Scan for the cell matching the given text and deliver its [x, y] coordinate at center. 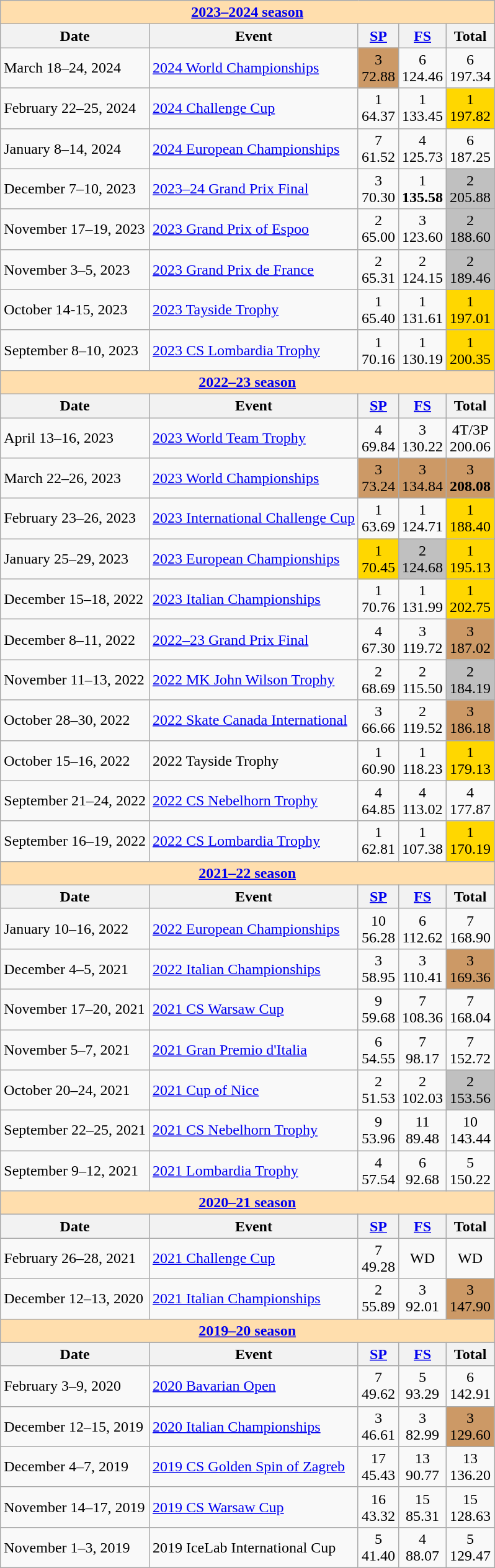
January 8–14, 2024 [75, 149]
October 14-15, 2023 [75, 310]
2024 World Championships [253, 68]
February 22–25, 2024 [75, 108]
7 108.36 [422, 1009]
1 202.75 [470, 599]
2021 Cup of Nice [253, 1090]
February 26–28, 2021 [75, 1259]
October 15–16, 2022 [75, 760]
3 58.95 [378, 968]
2021 CS Nebelhorn Trophy [253, 1131]
2024 Challenge Cup [253, 108]
1 197.01 [470, 310]
December 7–10, 2023 [75, 188]
2021 Gran Premio d'Italia [253, 1049]
1 195.13 [470, 559]
2 205.88 [470, 188]
5 41.40 [378, 1548]
2022 MK John Wilson Trophy [253, 680]
1 131.99 [422, 599]
2023 World Championships [253, 479]
3 129.60 [470, 1426]
6 187.25 [470, 149]
2022 Skate Canada International [253, 720]
2019 CS Golden Spin of Zagreb [253, 1467]
2021 Lombardia Trophy [253, 1171]
February 3–9, 2020 [75, 1386]
16 43.32 [378, 1507]
2 68.69 [378, 680]
February 23–26, 2023 [75, 518]
3 169.36 [470, 968]
2023–2024 season [247, 12]
2 115.50 [422, 680]
1 197.82 [470, 108]
1 60.90 [378, 760]
6 92.68 [422, 1171]
December 8–11, 2022 [75, 640]
10 143.44 [470, 1131]
1 170.19 [470, 841]
1 107.38 [422, 841]
2021 Challenge Cup [253, 1259]
13 136.20 [470, 1467]
2021 Italian Championships [253, 1298]
September 8–10, 2023 [75, 350]
5 93.29 [422, 1386]
6 54.55 [378, 1049]
December 12–13, 2020 [75, 1298]
7 168.04 [470, 1009]
2022 CS Lombardia Trophy [253, 841]
December 4–7, 2019 [75, 1467]
1 70.16 [378, 350]
9 59.68 [378, 1009]
2022–23 Grand Prix Final [253, 640]
7 49.28 [378, 1259]
4T/3P 200.06 [470, 438]
2 65.00 [378, 229]
November 17–19, 2023 [75, 229]
3 73.24 [378, 479]
March 18–24, 2024 [75, 68]
4 67.30 [378, 640]
2022–23 season [247, 382]
6 197.34 [470, 68]
2023 International Challenge Cup [253, 518]
November 3–5, 2023 [75, 269]
1 131.61 [422, 310]
2023 World Team Trophy [253, 438]
2 51.53 [378, 1090]
2020–21 season [247, 1203]
7 152.72 [470, 1049]
2024 European Championships [253, 149]
2019 IceLab International Cup [253, 1548]
September 16–19, 2022 [75, 841]
7 49.62 [378, 1386]
2019–20 season [247, 1331]
December 4–5, 2021 [75, 968]
2022 Tayside Trophy [253, 760]
2022 European Championships [253, 929]
1 65.40 [378, 310]
November 5–7, 2021 [75, 1049]
4 57.54 [378, 1171]
3 66.66 [378, 720]
1 133.45 [422, 108]
1 62.81 [378, 841]
2021–22 season [247, 873]
2021 CS Warsaw Cup [253, 1009]
4 64.85 [378, 801]
January 25–29, 2023 [75, 559]
2 189.46 [470, 269]
2023 Italian Championships [253, 599]
15 85.31 [422, 1507]
November 1–3, 2019 [75, 1548]
3 186.18 [470, 720]
4 125.73 [422, 149]
1 63.69 [378, 518]
December 12–15, 2019 [75, 1426]
September 22–25, 2021 [75, 1131]
1 124.71 [422, 518]
March 22–26, 2023 [75, 479]
November 11–13, 2022 [75, 680]
3 110.41 [422, 968]
3 123.60 [422, 229]
2023–24 Grand Prix Final [253, 188]
5 150.22 [470, 1171]
October 28–30, 2022 [75, 720]
1 64.37 [378, 108]
2023 European Championships [253, 559]
2019 CS Warsaw Cup [253, 1507]
January 10–16, 2022 [75, 929]
November 17–20, 2021 [75, 1009]
3 70.30 [378, 188]
April 13–16, 2023 [75, 438]
4 113.02 [422, 801]
3 187.02 [470, 640]
2 65.31 [378, 269]
3 130.22 [422, 438]
September 21–24, 2022 [75, 801]
7 168.90 [470, 929]
3 119.72 [422, 640]
1 179.13 [470, 760]
4 88.07 [422, 1548]
2 102.03 [422, 1090]
3 46.61 [378, 1426]
15 128.63 [470, 1507]
3 72.88 [378, 68]
2 124.68 [422, 559]
2 184.19 [470, 680]
7 98.17 [422, 1049]
2 188.60 [470, 229]
2022 CS Nebelhorn Trophy [253, 801]
1 70.45 [378, 559]
4 177.87 [470, 801]
1 70.76 [378, 599]
October 20–24, 2021 [75, 1090]
13 90.77 [422, 1467]
4 69.84 [378, 438]
2020 Bavarian Open [253, 1386]
17 45.43 [378, 1467]
11 89.48 [422, 1131]
3 147.90 [470, 1298]
3 82.99 [422, 1426]
5 129.47 [470, 1548]
2 55.89 [378, 1298]
1 135.58 [422, 188]
1 188.40 [470, 518]
2 153.56 [470, 1090]
September 9–12, 2021 [75, 1171]
3 92.01 [422, 1298]
7 61.52 [378, 149]
1 200.35 [470, 350]
2023 Grand Prix de France [253, 269]
2020 Italian Championships [253, 1426]
1 130.19 [422, 350]
2023 Grand Prix of Espoo [253, 229]
6 112.62 [422, 929]
3 208.08 [470, 479]
1 118.23 [422, 760]
December 15–18, 2022 [75, 599]
2 119.52 [422, 720]
2023 Tayside Trophy [253, 310]
9 53.96 [378, 1131]
November 14–17, 2019 [75, 1507]
10 56.28 [378, 929]
2023 CS Lombardia Trophy [253, 350]
2 124.15 [422, 269]
6 124.46 [422, 68]
2022 Italian Championships [253, 968]
3 134.84 [422, 479]
6 142.91 [470, 1386]
